Scan for the cell matching the given text and deliver its [x, y] coordinate at center. 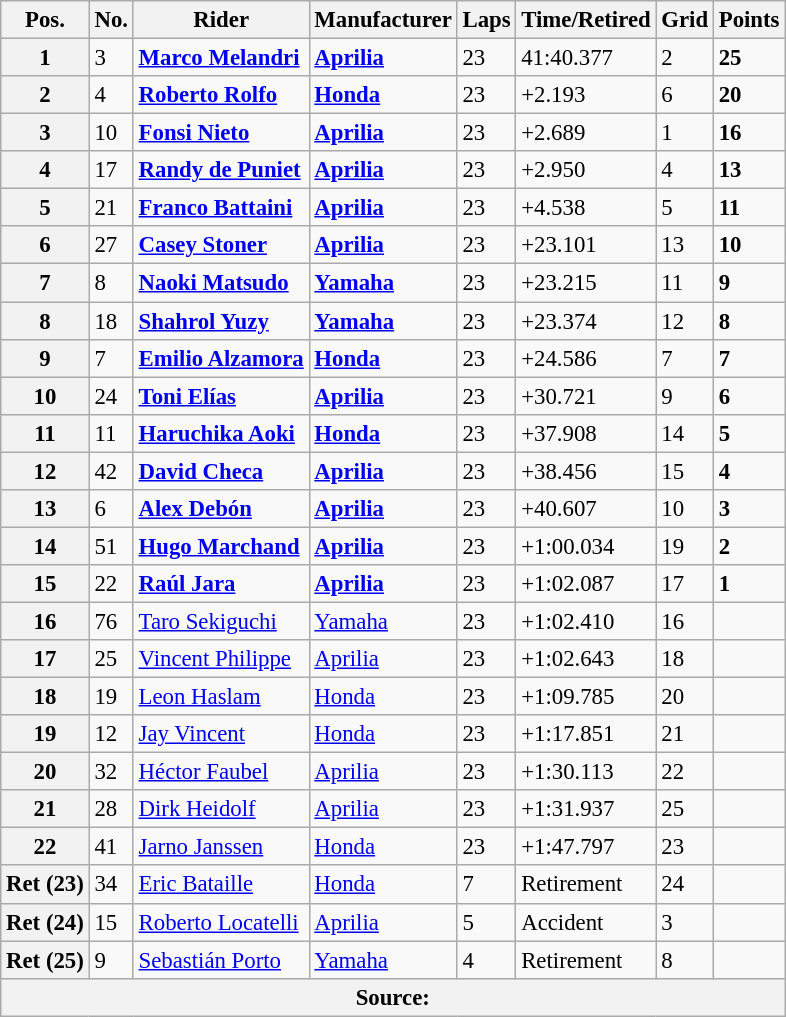
Randy de Puniet [221, 170]
Source: [393, 997]
+1:02.643 [586, 659]
Accident [586, 922]
+38.456 [586, 471]
+37.908 [586, 433]
+1:30.113 [586, 772]
+1:09.785 [586, 697]
41:40.377 [586, 58]
76 [111, 621]
34 [111, 885]
+1:17.851 [586, 734]
+23.101 [586, 245]
+2.689 [586, 133]
28 [111, 809]
+23.374 [586, 321]
Emilio Alzamora [221, 358]
Toni Elías [221, 396]
42 [111, 471]
Laps [486, 20]
Ret (25) [45, 960]
Marco Melandri [221, 58]
Franco Battaini [221, 208]
41 [111, 847]
51 [111, 546]
+2.950 [586, 170]
+40.607 [586, 509]
Leon Haslam [221, 697]
Alex Debón [221, 509]
+1:47.797 [586, 847]
Ret (24) [45, 922]
Dirk Heidolf [221, 809]
+2.193 [586, 95]
Points [748, 20]
Fonsi Nieto [221, 133]
+1:00.034 [586, 546]
Casey Stoner [221, 245]
27 [111, 245]
+1:31.937 [586, 809]
Rider [221, 20]
Jay Vincent [221, 734]
Sebastián Porto [221, 960]
Manufacturer [383, 20]
Raúl Jara [221, 584]
Pos. [45, 20]
Roberto Locatelli [221, 922]
+23.215 [586, 283]
+30.721 [586, 396]
Haruchika Aoki [221, 433]
Ret (23) [45, 885]
+1:02.410 [586, 621]
David Checa [221, 471]
Taro Sekiguchi [221, 621]
No. [111, 20]
Naoki Matsudo [221, 283]
Shahrol Yuzy [221, 321]
Time/Retired [586, 20]
Héctor Faubel [221, 772]
+1:02.087 [586, 584]
Hugo Marchand [221, 546]
Grid [684, 20]
32 [111, 772]
Eric Bataille [221, 885]
Vincent Philippe [221, 659]
+24.586 [586, 358]
Jarno Janssen [221, 847]
+4.538 [586, 208]
Roberto Rolfo [221, 95]
